Determine the [X, Y] coordinate at the center of the cell enclosing the given text.  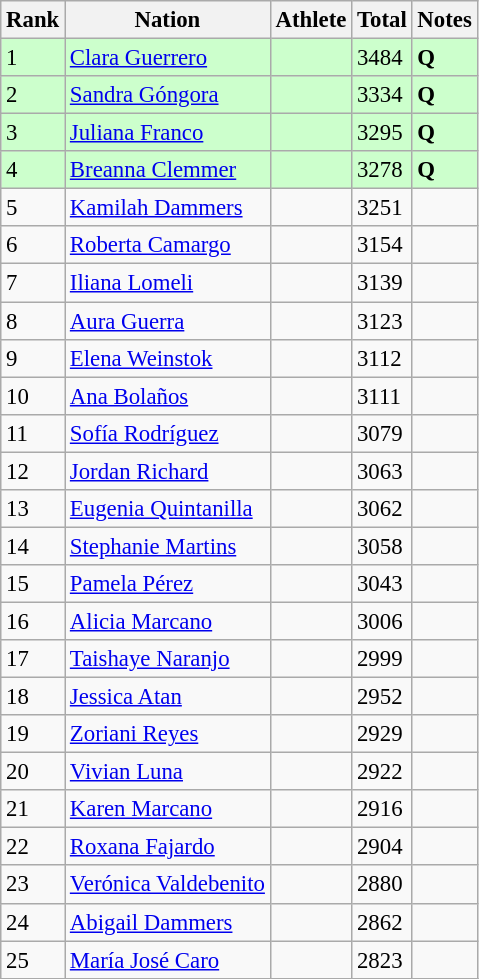
2999 [382, 659]
3334 [382, 95]
Roxana Fajardo [168, 847]
20 [33, 772]
3062 [382, 509]
Rank [33, 20]
Roberta Camargo [168, 245]
2922 [382, 772]
19 [33, 734]
Sandra Góngora [168, 95]
3063 [382, 471]
15 [33, 584]
Notes [444, 20]
Elena Weinstok [168, 358]
2916 [382, 809]
3079 [382, 433]
3484 [382, 58]
3058 [382, 546]
2880 [382, 885]
Clara Guerrero [168, 58]
2862 [382, 922]
Iliana Lomeli [168, 283]
3112 [382, 358]
Total [382, 20]
3006 [382, 621]
17 [33, 659]
3043 [382, 584]
3154 [382, 245]
21 [33, 809]
16 [33, 621]
5 [33, 208]
2952 [382, 697]
22 [33, 847]
9 [33, 358]
Karen Marcano [168, 809]
Vivian Luna [168, 772]
3 [33, 133]
3139 [382, 283]
25 [33, 960]
4 [33, 170]
Sofía Rodríguez [168, 433]
Ana Bolaños [168, 396]
Nation [168, 20]
10 [33, 396]
Jordan Richard [168, 471]
Kamilah Dammers [168, 208]
7 [33, 283]
Jessica Atan [168, 697]
Alicia Marcano [168, 621]
Abigail Dammers [168, 922]
14 [33, 546]
Eugenia Quintanilla [168, 509]
Breanna Clemmer [168, 170]
Juliana Franco [168, 133]
12 [33, 471]
Verónica Valdebenito [168, 885]
6 [33, 245]
1 [33, 58]
3251 [382, 208]
Taishaye Naranjo [168, 659]
2904 [382, 847]
3123 [382, 321]
18 [33, 697]
Athlete [310, 20]
Pamela Pérez [168, 584]
Aura Guerra [168, 321]
23 [33, 885]
Stephanie Martins [168, 546]
2 [33, 95]
24 [33, 922]
3278 [382, 170]
María José Caro [168, 960]
8 [33, 321]
2823 [382, 960]
11 [33, 433]
2929 [382, 734]
Zoriani Reyes [168, 734]
3111 [382, 396]
13 [33, 509]
3295 [382, 133]
